From the cell containing the given text, extract its center point as (x, y) coordinate. 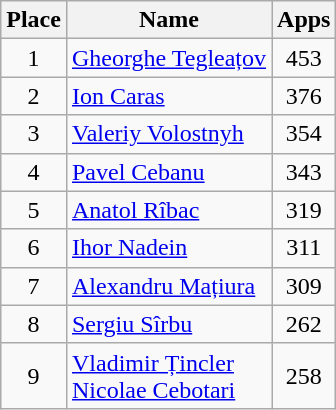
453 (304, 58)
Pavel Cebanu (168, 172)
Vladimir Țincler Nicolae Cebotari (168, 376)
8 (34, 324)
7 (34, 286)
Ihor Nadein (168, 248)
Place (34, 20)
Name (168, 20)
258 (304, 376)
Alexandru Mațiura (168, 286)
5 (34, 210)
Gheorghe Tegleațov (168, 58)
309 (304, 286)
319 (304, 210)
4 (34, 172)
376 (304, 96)
3 (34, 134)
343 (304, 172)
Sergiu Sîrbu (168, 324)
311 (304, 248)
9 (34, 376)
262 (304, 324)
Valeriy Volostnyh (168, 134)
6 (34, 248)
1 (34, 58)
354 (304, 134)
Ion Caras (168, 96)
Anatol Rîbac (168, 210)
Apps (304, 20)
2 (34, 96)
